Capture the cell that displays the provided text and extract its [x, y] central coordinate. 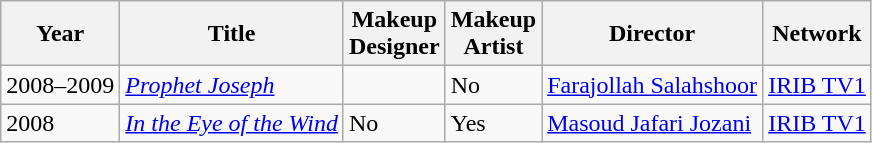
Farajollah Salahshoor [652, 85]
Title [232, 34]
2008–2009 [60, 85]
2008 [60, 123]
Director [652, 34]
MakeupDesigner [394, 34]
Network [818, 34]
MakeupArtist [493, 34]
In the Eye of the Wind [232, 123]
Yes [493, 123]
Masoud Jafari Jozani [652, 123]
Prophet Joseph [232, 85]
Year [60, 34]
